Return the [X, Y] coordinate for the center point of the cell that contains the specified text.  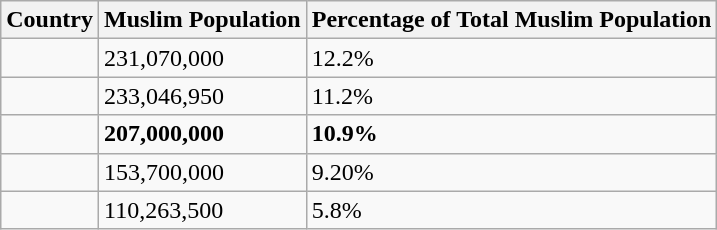
153,700,000 [202, 172]
12.2% [512, 58]
Country [50, 20]
9.20% [512, 172]
11.2% [512, 96]
Percentage of Total Muslim Population [512, 20]
Muslim Population [202, 20]
110,263,500 [202, 210]
207,000,000 [202, 134]
231,070,000 [202, 58]
233,046,950 [202, 96]
10.9% [512, 134]
5.8% [512, 210]
